Return (x, y) of the center of cell containing provided text 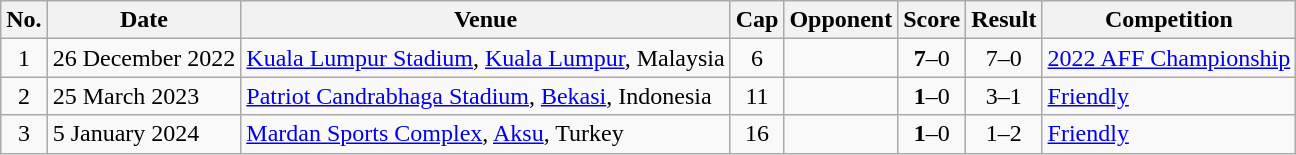
Competition (1169, 20)
3 (24, 134)
2 (24, 96)
Patriot Candrabhaga Stadium, Bekasi, Indonesia (486, 96)
Date (144, 20)
Result (1004, 20)
3–1 (1004, 96)
1 (24, 58)
25 March 2023 (144, 96)
Cap (757, 20)
1–2 (1004, 134)
2022 AFF Championship (1169, 58)
6 (757, 58)
5 January 2024 (144, 134)
Kuala Lumpur Stadium, Kuala Lumpur, Malaysia (486, 58)
Score (932, 20)
26 December 2022 (144, 58)
Mardan Sports Complex, Aksu, Turkey (486, 134)
Opponent (841, 20)
16 (757, 134)
Venue (486, 20)
11 (757, 96)
No. (24, 20)
